Search for the cell housing the specified text and yield its (x, y) center coordinate. 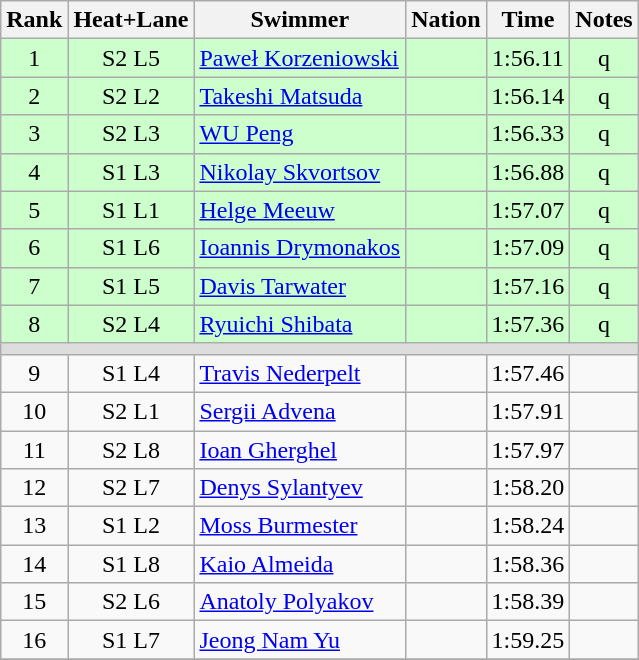
Rank (34, 20)
Jeong Nam Yu (300, 640)
1:56.14 (528, 96)
S2 L4 (131, 324)
1:56.11 (528, 58)
14 (34, 564)
S2 L1 (131, 411)
Notes (604, 20)
12 (34, 488)
Ioannis Drymonakos (300, 248)
2 (34, 96)
S2 L2 (131, 96)
S1 L3 (131, 172)
Kaio Almeida (300, 564)
16 (34, 640)
1:59.25 (528, 640)
Ioan Gherghel (300, 449)
10 (34, 411)
1:57.09 (528, 248)
Sergii Advena (300, 411)
Anatoly Polyakov (300, 602)
Nation (446, 20)
S1 L1 (131, 210)
S1 L5 (131, 286)
Moss Burmester (300, 526)
S1 L8 (131, 564)
Paweł Korzeniowski (300, 58)
1:58.24 (528, 526)
Swimmer (300, 20)
Time (528, 20)
5 (34, 210)
S1 L7 (131, 640)
11 (34, 449)
1:58.39 (528, 602)
Davis Tarwater (300, 286)
9 (34, 373)
Travis Nederpelt (300, 373)
Helge Meeuw (300, 210)
1 (34, 58)
WU Peng (300, 134)
6 (34, 248)
1:57.46 (528, 373)
1:57.16 (528, 286)
7 (34, 286)
Nikolay Skvortsov (300, 172)
13 (34, 526)
S2 L6 (131, 602)
S1 L4 (131, 373)
S2 L3 (131, 134)
1:58.36 (528, 564)
4 (34, 172)
S1 L6 (131, 248)
1:57.97 (528, 449)
S2 L5 (131, 58)
Ryuichi Shibata (300, 324)
8 (34, 324)
Heat+Lane (131, 20)
Denys Sylantyev (300, 488)
S2 L8 (131, 449)
1:56.33 (528, 134)
3 (34, 134)
S1 L2 (131, 526)
1:57.36 (528, 324)
15 (34, 602)
1:57.91 (528, 411)
1:56.88 (528, 172)
1:57.07 (528, 210)
S2 L7 (131, 488)
1:58.20 (528, 488)
Takeshi Matsuda (300, 96)
